Provide the (x, y) coordinate of the cell's center where the given text is located.  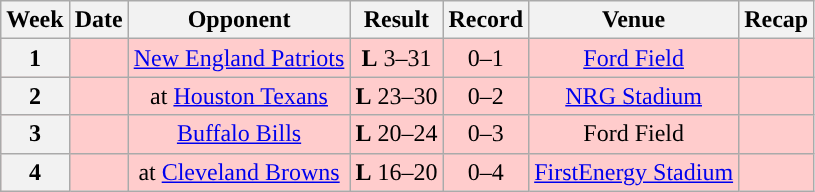
0–1 (486, 58)
L 3–31 (396, 58)
2 (35, 96)
Date (98, 20)
Venue (634, 20)
Record (486, 20)
Result (396, 20)
Buffalo Bills (239, 134)
4 (35, 172)
L 16–20 (396, 172)
0–2 (486, 96)
Recap (776, 20)
NRG Stadium (634, 96)
at Houston Texans (239, 96)
0–3 (486, 134)
1 (35, 58)
L 20–24 (396, 134)
3 (35, 134)
FirstEnergy Stadium (634, 172)
0–4 (486, 172)
Week (35, 20)
at Cleveland Browns (239, 172)
Opponent (239, 20)
New England Patriots (239, 58)
L 23–30 (396, 96)
